For the text-containing cell, return its midpoint in (x, y) coordinate format. 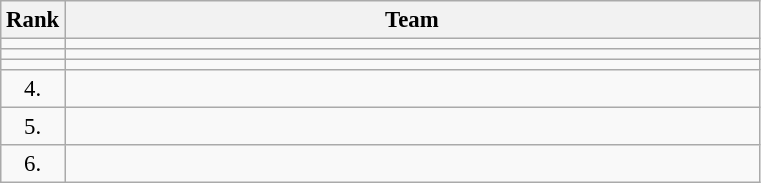
Team (412, 20)
4. (33, 89)
Rank (33, 20)
5. (33, 127)
